Return [x, y] of the center of cell containing provided text 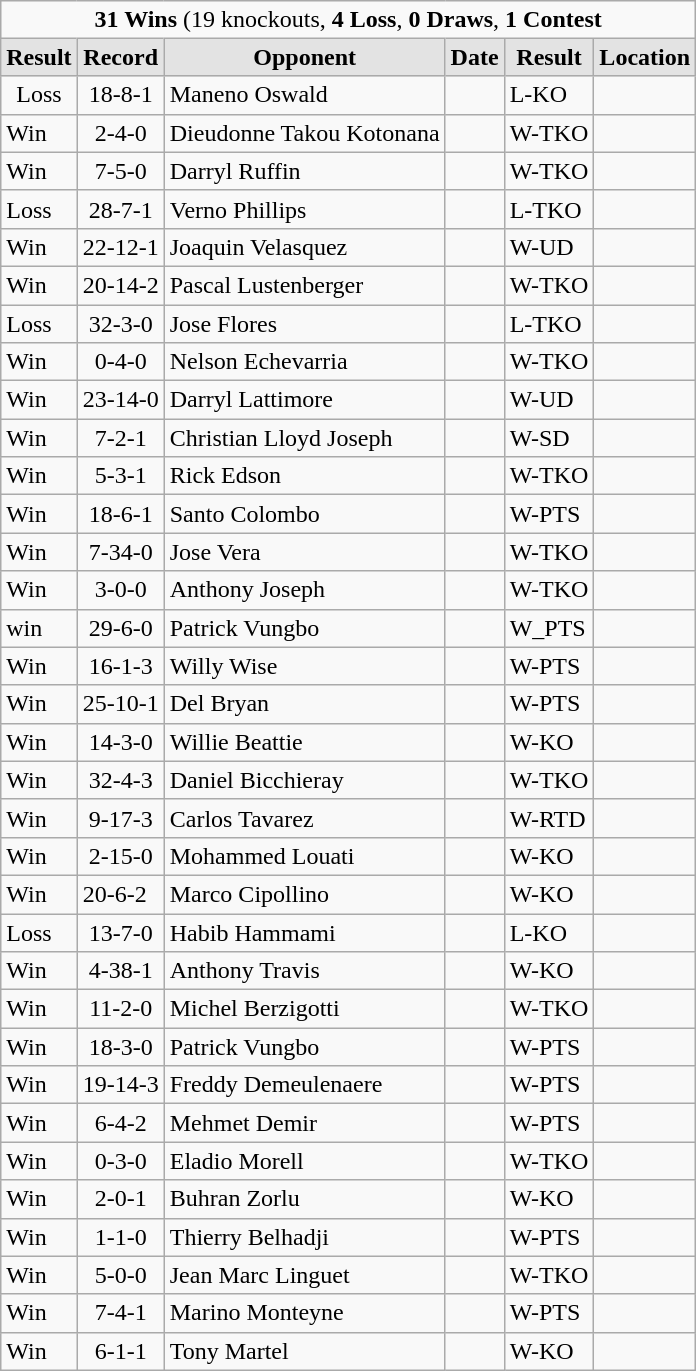
Mohammed Louati [304, 856]
1-1-0 [120, 1237]
19-14-3 [120, 1085]
2-15-0 [120, 856]
W-SD [549, 438]
32-3-0 [120, 323]
Eladio Morell [304, 1161]
Carlos Tavarez [304, 818]
Jose Flores [304, 323]
16-1-3 [120, 666]
14-3-0 [120, 742]
Freddy Demeulenaere [304, 1085]
7-34-0 [120, 552]
Opponent [304, 58]
Marco Cipollino [304, 894]
18-8-1 [120, 95]
9-17-3 [120, 818]
win [39, 628]
W-RTD [549, 818]
Willy Wise [304, 666]
Michel Berzigotti [304, 1009]
Pascal Lustenberger [304, 285]
Maneno Oswald [304, 95]
3-0-0 [120, 590]
18-3-0 [120, 1047]
Verno Phillips [304, 209]
Mehmet Demir [304, 1123]
6-1-1 [120, 1351]
13-7-0 [120, 933]
Dieudonne Takou Kotonana [304, 133]
18-6-1 [120, 514]
7-4-1 [120, 1313]
32-4-3 [120, 780]
4-38-1 [120, 971]
Anthony Travis [304, 971]
Christian Lloyd Joseph [304, 438]
Anthony Joseph [304, 590]
Darryl Ruffin [304, 171]
28-7-1 [120, 209]
Tony Martel [304, 1351]
W_PTS [549, 628]
Date [474, 58]
Rick Edson [304, 476]
Santo Colombo [304, 514]
20-14-2 [120, 285]
Habib Hammami [304, 933]
22-12-1 [120, 247]
7-2-1 [120, 438]
Darryl Lattimore [304, 400]
Thierry Belhadji [304, 1237]
Willie Beattie [304, 742]
20-6-2 [120, 894]
5-3-1 [120, 476]
2-4-0 [120, 133]
Jean Marc Linguet [304, 1275]
Joaquin Velasquez [304, 247]
2-0-1 [120, 1199]
0-4-0 [120, 362]
7-5-0 [120, 171]
Jose Vera [304, 552]
23-14-0 [120, 400]
Marino Monteyne [304, 1313]
Nelson Echevarria [304, 362]
0-3-0 [120, 1161]
Buhran Zorlu [304, 1199]
11-2-0 [120, 1009]
6-4-2 [120, 1123]
25-10-1 [120, 704]
Daniel Bicchieray [304, 780]
29-6-0 [120, 628]
Location [645, 58]
31 Wins (19 knockouts, 4 Loss, 0 Draws, 1 Contest [348, 20]
5-0-0 [120, 1275]
Record [120, 58]
Del Bryan [304, 704]
